Capture the cell that displays the provided text and extract its [x, y] central coordinate. 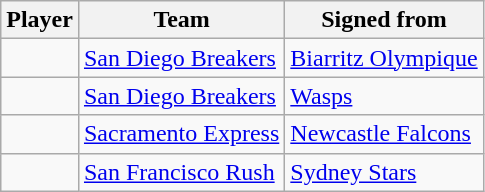
Newcastle Falcons [384, 134]
Signed from [384, 20]
Player [40, 20]
Sacramento Express [181, 134]
San Francisco Rush [181, 172]
Wasps [384, 96]
Biarritz Olympique [384, 58]
Team [181, 20]
Sydney Stars [384, 172]
